From the cell containing the given text, extract its center point as (X, Y) coordinate. 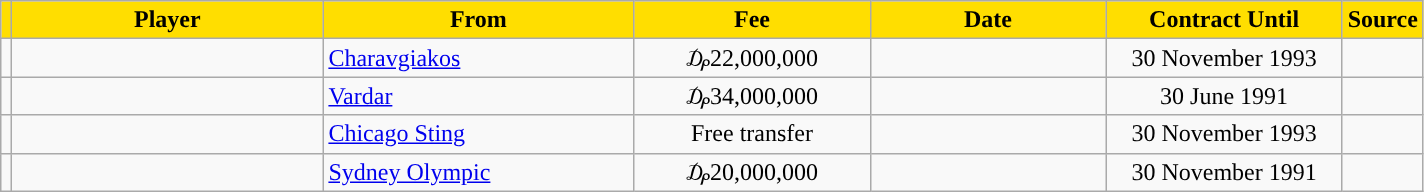
Chicago Sting (478, 134)
Fee (752, 20)
Contract Until (1224, 20)
From (478, 20)
30 June 1991 (1224, 96)
Vardar (478, 96)
Free transfer (752, 134)
₯20,000,000 (752, 172)
Player (168, 20)
Source (1382, 20)
Date (988, 20)
Sydney Olympic (478, 172)
₯34,000,000 (752, 96)
30 November 1991 (1224, 172)
₯22,000,000 (752, 58)
Charavgiakos (478, 58)
